Pinpoint the cell where the given text exists, returning its (x, y) midpoint coordinate. 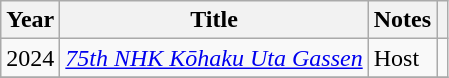
75th NHK Kōhaku Uta Gassen (214, 58)
Notes (402, 20)
Title (214, 20)
Host (402, 58)
Year (30, 20)
2024 (30, 58)
